For the text-containing cell, return its midpoint in (x, y) coordinate format. 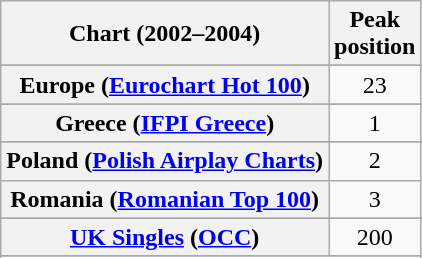
Greece (IFPI Greece) (165, 123)
2 (375, 161)
Europe (Eurochart Hot 100) (165, 85)
Chart (2002–2004) (165, 34)
Romania (Romanian Top 100) (165, 199)
Peakposition (375, 34)
23 (375, 85)
UK Singles (OCC) (165, 237)
200 (375, 237)
3 (375, 199)
Poland (Polish Airplay Charts) (165, 161)
1 (375, 123)
